From the cell containing the given text, extract its center point as [X, Y] coordinate. 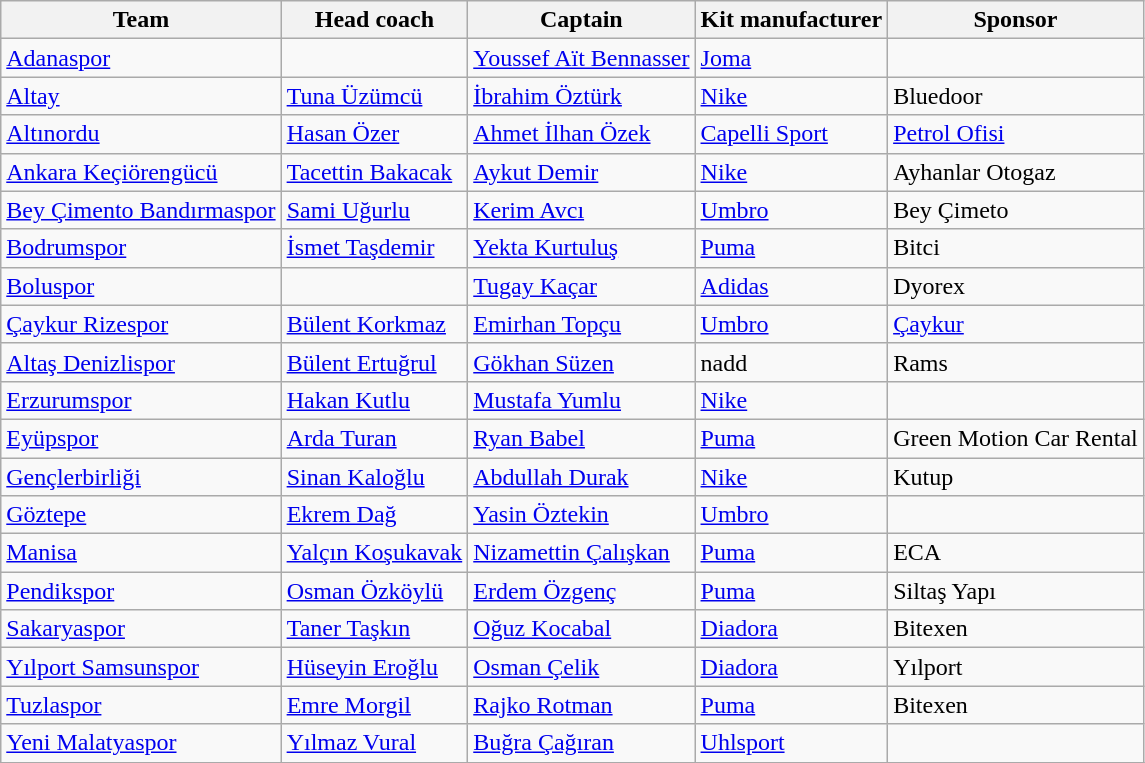
Çaykur Rizespor [141, 324]
Erzurumspor [141, 400]
Ekrem Dağ [374, 515]
Emirhan Topçu [582, 324]
nadd [792, 362]
Hakan Kutlu [374, 400]
Erdem Özgenç [582, 591]
Kerim Avcı [582, 210]
Çaykur [1016, 324]
Ayhanlar Otogaz [1016, 172]
Ankara Keçiörengücü [141, 172]
Kit manufacturer [792, 20]
Sakaryaspor [141, 629]
Yılport [1016, 667]
Gökhan Süzen [582, 362]
Bey Çimento Bandırmaspor [141, 210]
Osman Çelik [582, 667]
Altaş Denizlispor [141, 362]
Ahmet İlhan Özek [582, 134]
Tuna Üzümcü [374, 96]
Uhlsport [792, 743]
Hasan Özer [374, 134]
Nizamettin Çalışkan [582, 553]
Yılmaz Vural [374, 743]
Mustafa Yumlu [582, 400]
Adidas [792, 286]
Capelli Sport [792, 134]
Oğuz Kocabal [582, 629]
Hüseyin Eroğlu [374, 667]
Siltaş Yapı [1016, 591]
Sinan Kaloğlu [374, 477]
Emre Morgil [374, 705]
Buğra Çağıran [582, 743]
İbrahim Öztürk [582, 96]
Bülent Ertuğrul [374, 362]
Tacettin Bakacak [374, 172]
Green Motion Car Rental [1016, 438]
Head coach [374, 20]
Abdullah Durak [582, 477]
Aykut Demir [582, 172]
Bülent Korkmaz [374, 324]
Sami Uğurlu [374, 210]
Petrol Ofisi [1016, 134]
Yalçın Koşukavak [374, 553]
Team [141, 20]
Manisa [141, 553]
Osman Özköylü [374, 591]
Bluedoor [1016, 96]
Bey Çimeto [1016, 210]
Captain [582, 20]
Sponsor [1016, 20]
Ryan Babel [582, 438]
Tugay Kaçar [582, 286]
Rams [1016, 362]
Yasin Öztekin [582, 515]
Bodrumspor [141, 248]
Gençlerbirliği [141, 477]
ECA [1016, 553]
Pendikspor [141, 591]
Arda Turan [374, 438]
Eyüpspor [141, 438]
Göztepe [141, 515]
İsmet Taşdemir [374, 248]
Taner Taşkın [374, 629]
Kutup [1016, 477]
Adanaspor [141, 58]
Altay [141, 96]
Boluspor [141, 286]
Altınordu [141, 134]
Dyorex [1016, 286]
Bitci [1016, 248]
Joma [792, 58]
Yılport Samsunspor [141, 667]
Tuzlaspor [141, 705]
Rajko Rotman [582, 705]
Youssef Aït Bennasser [582, 58]
Yekta Kurtuluş [582, 248]
Yeni Malatyaspor [141, 743]
